Determine the (x, y) coordinate at the center of the cell enclosing the given text.  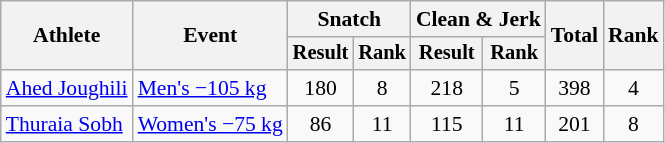
115 (447, 124)
5 (514, 88)
Total (574, 36)
398 (574, 88)
218 (447, 88)
Thuraia Sobh (67, 124)
180 (321, 88)
Athlete (67, 36)
201 (574, 124)
86 (321, 124)
Men's −105 kg (210, 88)
Snatch (350, 19)
Event (210, 36)
Women's −75 kg (210, 124)
4 (634, 88)
Ahed Joughili (67, 88)
Clean & Jerk (478, 19)
